Capture the cell that displays the provided text and extract its [x, y] central coordinate. 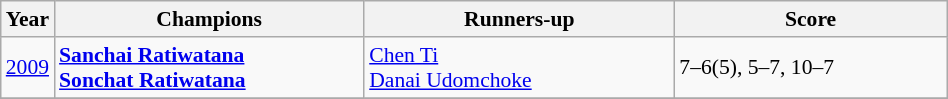
Runners-up [519, 19]
2009 [28, 68]
Champions [209, 19]
Year [28, 19]
Score [810, 19]
7–6(5), 5–7, 10–7 [810, 68]
Chen Ti Danai Udomchoke [519, 68]
Sanchai Ratiwatana Sonchat Ratiwatana [209, 68]
